Output the (X, Y) coordinate of the center of the cell containing the given text.  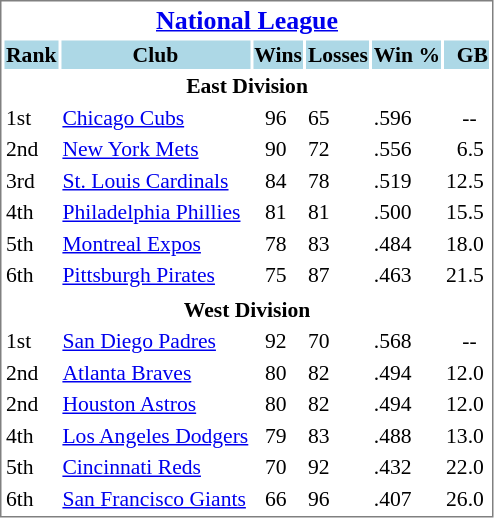
.596 (406, 118)
New York Mets (156, 149)
San Francisco Giants (156, 498)
.568 (406, 341)
.500 (406, 212)
12.5 (468, 180)
75 (278, 275)
Win % (406, 54)
3rd (30, 180)
Atlanta Braves (156, 372)
San Diego Padres (156, 341)
65 (338, 118)
Cincinnati Reds (156, 467)
13.0 (468, 436)
26.0 (468, 498)
Chicago Cubs (156, 118)
West Division (246, 310)
.432 (406, 467)
66 (278, 498)
6.5 (468, 149)
Philadelphia Phillies (156, 212)
GB (468, 54)
84 (278, 180)
22.0 (468, 467)
Houston Astros (156, 404)
St. Louis Cardinals (156, 180)
.556 (406, 149)
Club (156, 54)
79 (278, 436)
18.0 (468, 244)
15.5 (468, 212)
Rank (30, 54)
21.5 (468, 275)
.488 (406, 436)
Los Angeles Dodgers (156, 436)
72 (338, 149)
.463 (406, 275)
.484 (406, 244)
Pittsburgh Pirates (156, 275)
Wins (278, 54)
.407 (406, 498)
90 (278, 149)
87 (338, 275)
National League (246, 20)
East Division (246, 86)
Montreal Expos (156, 244)
.519 (406, 180)
Losses (338, 54)
